Find where the given text appears and provide that cell's center as (X, Y) coordinate. 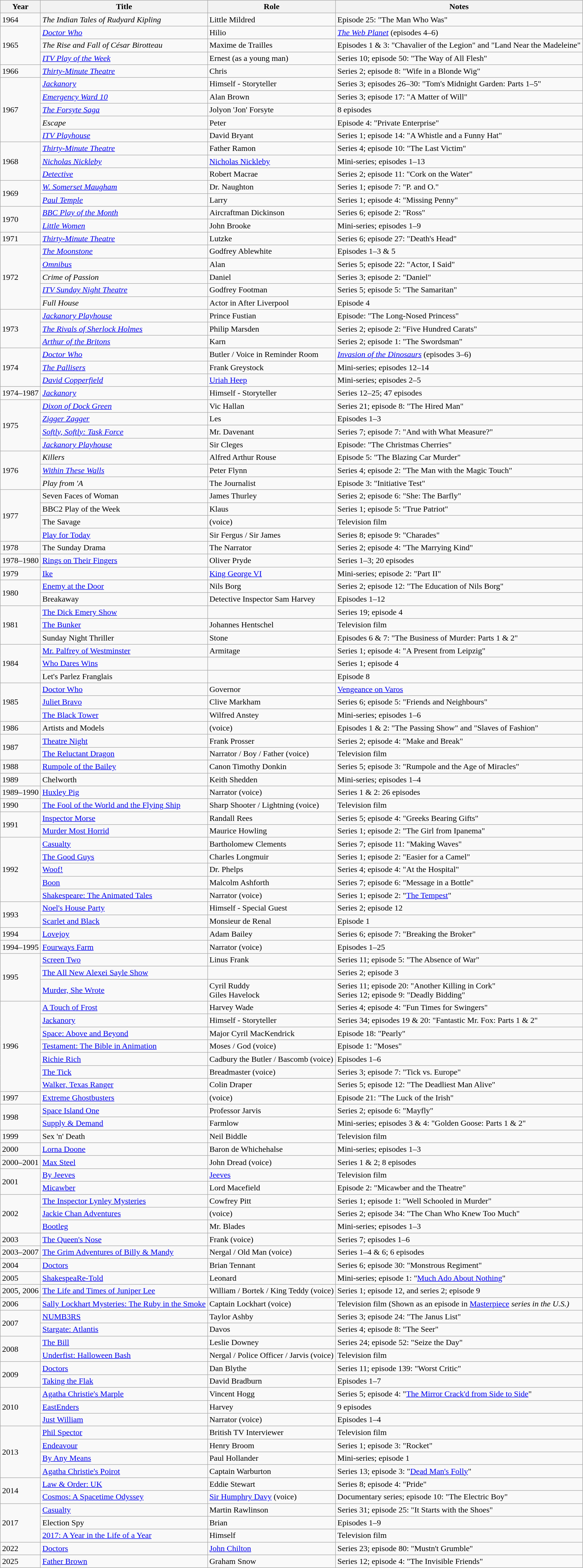
Episodes 1–25 (459, 947)
2004 (20, 1265)
Episodes 1–7 (459, 1381)
Episodes 6 & 7: "The Business of Murder: Parts 1 & 2" (459, 638)
Charles Longmuir (272, 857)
Chelworth (124, 779)
Killers (124, 457)
Title (124, 7)
Eddie Stewart (272, 1484)
Episode 5: "The Blazing Car Murder" (459, 457)
Sally Lockhart Mysteries: The Ruby in the Smoke (124, 1304)
Detective (124, 174)
Episode 1: "Moses" (459, 1046)
Mini-series; episode 1 (459, 1458)
Episode 21: "The Luck of the Irish" (459, 1098)
Series 7; episode 11: "Making Waves" (459, 844)
Prince Fustian (272, 316)
ITV Playhouse (124, 135)
Sir Fergus / Sir James (272, 535)
2006 (20, 1304)
Mini-series; episodes 12–14 (459, 367)
By Any Means (124, 1458)
Episode 4: "Private Enterprise" (459, 122)
The All New Alexei Sayle Show (124, 972)
Max Steel (124, 1162)
1968 (20, 161)
Series 12; episode 4: "The Invisible Friends" (459, 1561)
Law & Order: UK (124, 1484)
Bartholomew Clements (272, 844)
Series 2; episode 8: "Wife in a Blonde Wig" (459, 71)
Space: Above and Beyond (124, 1033)
Notes (459, 7)
1990 (20, 805)
Series 1; episode 3: "Rocket" (459, 1446)
1964 (20, 20)
The Rivals of Sherlock Holmes (124, 329)
Alan Brown (272, 97)
Series 6; episode 27: "Death's Head" (459, 239)
Episode 1 (459, 921)
The Journalist (272, 483)
1980 (20, 593)
Captain Lockhart (voice) (272, 1304)
Linus Frank (272, 960)
1969 (20, 194)
2007 (20, 1323)
Boon (124, 882)
Mr. Davenant (272, 432)
Daniel (272, 277)
William / Bortek / King Teddy (voice) (272, 1291)
BBC2 Play of the Week (124, 509)
Election Spy (124, 1523)
Davos (272, 1329)
Screen Two (124, 960)
1991 (20, 825)
ITV Sunday Night Theatre (124, 290)
Series 7; episode 6: "Message in a Bottle" (459, 882)
Inspector Morse (124, 818)
Fourways Farm (124, 947)
Klaus (272, 509)
Series 2; episode 2: "Five Hundred Carats" (459, 329)
Series 31; episode 25: "It Starts with the Shoes" (459, 1510)
Detective Inspector Sam Harvey (272, 599)
The Savage (124, 522)
Episodes 1–6 (459, 1059)
A Touch of Frost (124, 1008)
Series 2; episode 34: "The Chan Who Knew Too Much" (459, 1214)
Sir Cleges (272, 445)
The Grim Adventures of Billy & Mandy (124, 1252)
Captain Warburton (272, 1471)
Series 5; episode 5: "The Samaritan" (459, 290)
Malcolm Ashforth (272, 882)
Series 5; episode 3: "Rumpole and the Age of Miracles" (459, 766)
1979 (20, 574)
Extreme Ghostbusters (124, 1098)
Episode: "The Long-Nosed Princess" (459, 316)
Series 1–4 & 6; 6 episodes (459, 1252)
Underfist: Halloween Bash (124, 1355)
The Moonstone (124, 251)
David Bradburn (272, 1381)
Series 11; episode 5: "The Absence of War" (459, 960)
Series 3; episode 2: "Daniel" (459, 277)
Mr. Blades (272, 1227)
Play from 'A (124, 483)
Who Dares Wins (124, 664)
Godfrey Footman (272, 290)
Series 24; episode 52: "Seize the Day" (459, 1342)
Peter (272, 122)
Maxime de Trailles (272, 45)
Episodes 1 & 2: "The Passing Show" and "Slaves of Fashion" (459, 728)
Murder Most Horrid (124, 831)
Colin Draper (272, 1085)
1974 (20, 367)
King George VI (272, 574)
Jackie Chan Adventures (124, 1214)
Mr. Palfrey of Westminster (124, 651)
Escape (124, 122)
Series 8; episode 9: "Charades" (459, 535)
Dan Blythe (272, 1368)
2025 (20, 1561)
Series 2; episode 11: "Cork on the Water" (459, 174)
Series 2; episode 4: "The Marrying Kind" (459, 547)
Let's Parlez Franglais (124, 676)
Hilio (272, 32)
Episodes 1–4 (459, 1420)
Dr. Naughton (272, 187)
Series 3; episode 17: "A Matter of Will" (459, 97)
Woof! (124, 870)
Theatre Night (124, 741)
Karn (272, 341)
David Copperfield (124, 380)
Bootleg (124, 1227)
1975 (20, 425)
Martin Rawlinson (272, 1510)
Series 2; episode 12: "The Education of Nils Borg" (459, 586)
Lorna Doone (124, 1149)
Series 34; episodes 19 & 20: "Fantastic Mr. Fox: Parts 1 & 2" (459, 1021)
Paul Hollander (272, 1458)
Series 21; episode 8: "The Hired Man" (459, 406)
Series 4; episode 2: "The Man with the Magic Touch" (459, 470)
Frank Greystock (272, 367)
Jolyon 'Jon' Forsyte (272, 110)
1995 (20, 977)
Walker, Texas Ranger (124, 1085)
Huxley Pig (124, 792)
Butler / Voice in Reminder Room (272, 354)
Series 1 & 2; 8 episodes (459, 1162)
Zigger Zagger (124, 419)
Series 6; episode 30: "Monstrous Regiment" (459, 1265)
Noel's House Party (124, 908)
Stone (272, 638)
Series 8; episode 4: "Pride" (459, 1484)
Murder, She Wrote (124, 990)
Series 1; episode 2: "The Tempest" (459, 895)
Father Ramon (272, 148)
By Jeeves (124, 1175)
Paul Temple (124, 200)
Series 12–25; 47 episodes (459, 393)
Mini-series; episodes 1–13 (459, 161)
1997 (20, 1098)
Harvey (272, 1407)
Les (272, 419)
BBC Play of the Month (124, 213)
Role (272, 7)
Episode 25: "The Man Who Was" (459, 20)
Johannes Hentschel (272, 625)
Clive Markham (272, 702)
Series 4; episode 4: "Fun Times for Swingers" (459, 1008)
NUMB3RS (124, 1317)
Breadmaster (voice) (272, 1072)
The Sunday Drama (124, 547)
Oliver Pryde (272, 560)
Full House (124, 303)
The Black Tower (124, 715)
Episodes 1–3 (459, 419)
1994 (20, 934)
Series 1; episode 4: "Missing Penny" (459, 200)
Himself - Special Guest (272, 908)
British TV Interviewer (272, 1433)
2003 (20, 1239)
Series 4; episode 10: "The Last Victim" (459, 148)
Invasion of the Dinosaurs (episodes 3–6) (459, 354)
Leslie Downey (272, 1342)
Endeavour (124, 1446)
9 episodes (459, 1407)
Space Island One (124, 1111)
Mini-series; episode 1: "Much Ado About Nothing" (459, 1278)
Series 3; episode 24: "The Janus List" (459, 1317)
2022 (20, 1548)
Neil Biddle (272, 1136)
Graham Snow (272, 1561)
Series 13; episode 3: "Dead Man's Folly" (459, 1471)
Series 4; episode 8: "The Seer" (459, 1329)
Episodes 1–12 (459, 599)
Chris (272, 71)
Mini-series; episodes 1–6 (459, 715)
Nergal / Old Man (voice) (272, 1252)
Himself (272, 1536)
Randall Rees (272, 818)
The Inspector Lynley Mysteries (124, 1201)
Professor Jarvis (272, 1111)
The Narrator (272, 547)
2008 (20, 1349)
Baron de Whichehalse (272, 1149)
Episode 8 (459, 676)
Philip Marsden (272, 329)
Dixon of Dock Green (124, 406)
Series 1 & 2: 26 episodes (459, 792)
Series 1; episode 2: "The Girl from Ipanema" (459, 831)
1970 (20, 219)
The Bunker (124, 625)
Brian (272, 1523)
Lovejoy (124, 934)
Mini-series; episodes 2–5 (459, 380)
David Bryant (272, 135)
Series 1; episode 14: "A Whistle and a Funny Hat" (459, 135)
Rings on Their Fingers (124, 560)
Series 6; episode 7: "Breaking the Broker" (459, 934)
Play for Today (124, 535)
Armitage (272, 651)
Seven Faces of Woman (124, 496)
Series 3; episodes 26–30: "Tom's Midnight Garden: Parts 1–5" (459, 84)
Aircraftman Dickinson (272, 213)
1992 (20, 870)
Episodes 1–9 (459, 1523)
Series 3; episode 7: "Tick vs. Europe" (459, 1072)
Robert Macrae (272, 174)
Uriah Heep (272, 380)
Sir Humphry Davy (voice) (272, 1497)
Shakespeare: The Animated Tales (124, 895)
Stargate: Atlantis (124, 1329)
1971 (20, 239)
1998 (20, 1117)
John Dread (voice) (272, 1162)
Series 5; episode 4: "Greeks Bearing Gifts" (459, 818)
Series 5; episode 22: "Actor, I Said" (459, 264)
The Queen's Nose (124, 1239)
Series 5; episode 12: "The Deadliest Man Alive" (459, 1085)
The Indian Tales of Rudyard Kipling (124, 20)
Scarlet and Black (124, 921)
Series 1; episode 5: "True Patriot" (459, 509)
Series 1; episode 7: "P. and O." (459, 187)
Governor (272, 689)
Mini-series; episodes 3 & 4: "Golden Goose: Parts 1 & 2" (459, 1123)
2001 (20, 1181)
Vengeance on Varos (459, 689)
Series 11; episode 139: "Worst Critic" (459, 1368)
Series 1; episode 1: "Well Schooled in Murder" (459, 1201)
Series 7; episode 7: "And with What Measure?" (459, 432)
Episode 3: "Initiative Test" (459, 483)
John Chilton (272, 1548)
Micawber (124, 1188)
Brian Tennant (272, 1265)
Just William (124, 1420)
1986 (20, 728)
Emergency Ward 10 (124, 97)
1993 (20, 915)
Larry (272, 200)
1978–1980 (20, 560)
Episode 2: "Micawber and the Theatre" (459, 1188)
Taking the Flak (124, 1381)
The Life and Times of Juniper Lee (124, 1291)
1996 (20, 1046)
Series 2; episode 12 (459, 908)
1981 (20, 625)
Enemy at the Door (124, 586)
Year (20, 7)
Phil Spector (124, 1433)
Sex 'n' Death (124, 1136)
Harvey Wade (272, 1008)
Agatha Christie's Marple (124, 1394)
Arthur of the Britons (124, 341)
Wilfred Anstey (272, 715)
Series 1; episode 4: "A Present from Leipzig" (459, 651)
Monsieur de Renal (272, 921)
Testament: The Bible in Animation (124, 1046)
Series 1; episode 4 (459, 664)
Father Brown (124, 1561)
1988 (20, 766)
2017: A Year in the Life of a Year (124, 1536)
The Pallisers (124, 367)
Actor in After Liverpool (272, 303)
Cadbury the Butler / Bascomb (voice) (272, 1059)
Omnibus (124, 264)
Ike (124, 574)
2000 (20, 1149)
Cowfrey Pitt (272, 1201)
1999 (20, 1136)
Lutzke (272, 239)
Series 1; episode 12, and series 2; episode 9 (459, 1291)
Juliet Bravo (124, 702)
Vincent Hogg (272, 1394)
2010 (20, 1407)
Maurice Howling (272, 831)
Nils Borg (272, 586)
Series 7; episodes 1–6 (459, 1239)
Within These Walls (124, 470)
Documentary series; episode 10: "The Electric Boy" (459, 1497)
The Bill (124, 1342)
Series 2; episode 3 (459, 972)
2002 (20, 1214)
Alfred Arthur Rouse (272, 457)
Series 4; episode 4: "At the Hospital" (459, 870)
The Rise and Fall of César Birotteau (124, 45)
John Brooke (272, 226)
Rumpole of the Bailey (124, 766)
Major Cyril MacKendrick (272, 1033)
2014 (20, 1491)
1987 (20, 747)
Peter Flynn (272, 470)
Alan (272, 264)
Godfrey Ablewhite (272, 251)
Henry Broom (272, 1446)
Television film (Shown as an episode in Masterpiece series in the U.S.) (459, 1304)
Softly, Softly: Task Force (124, 432)
Sunday Night Thriller (124, 638)
2005 (20, 1278)
1976 (20, 470)
Series 11; episode 20: "Another Killing in Cork"Series 12; episode 9: "Deadly Bidding" (459, 990)
1974–1987 (20, 393)
Mini-series; episodes 1–4 (459, 779)
Episodes 1 & 3: "Chavalier of the Legion" and "Land Near the Madeleine" (459, 45)
Little Women (124, 226)
2005, 2006 (20, 1291)
Series 2; episode 6: "Mayfly" (459, 1111)
EastEnders (124, 1407)
1985 (20, 702)
Agatha Christie's Poirot (124, 1471)
Series 10; episode 50: "The Way of All Flesh" (459, 58)
The Good Guys (124, 857)
Leonard (272, 1278)
W. Somerset Maugham (124, 187)
1984 (20, 664)
Frank (voice) (272, 1239)
Moses / God (voice) (272, 1046)
Lord Macefield (272, 1188)
ShakespeaRe-Told (124, 1278)
The Tick (124, 1072)
2013 (20, 1452)
Series 2; episode 1: "The Swordsman" (459, 341)
Mini-series; episodes 1–9 (459, 226)
Mini-series; episode 2: "Part II" (459, 574)
Adam Bailey (272, 934)
Sharp Shooter / Lightning (voice) (272, 805)
Cosmos: A Spacetime Odyssey (124, 1497)
The Fool of the World and the Flying Ship (124, 805)
Series 6; episode 2: "Ross" (459, 213)
1977 (20, 515)
The Web Planet (episodes 4–6) (459, 32)
1972 (20, 277)
Series 2; episode 6: "She: The Barfly" (459, 496)
Episodes 1–3 & 5 (459, 251)
Episode 18: "Pearly" (459, 1033)
Farmlow (272, 1123)
2017 (20, 1523)
Canon Timothy Donkin (272, 766)
1973 (20, 329)
The Dick Emery Show (124, 612)
2003–2007 (20, 1252)
Episode 4 (459, 303)
Series 1; episode 2: "Easier for a Camel" (459, 857)
Crime of Passion (124, 277)
Vic Hallan (272, 406)
1989–1990 (20, 792)
Dr. Phelps (272, 870)
Series 19; episode 4 (459, 612)
The Forsyte Saga (124, 110)
ITV Play of the Week (124, 58)
Series 5; episode 4: "The Mirror Crack'd from Side to Side" (459, 1394)
Taylor Ashby (272, 1317)
8 episodes (459, 110)
Series 23; episode 80: "Mustn't Grumble" (459, 1548)
1989 (20, 779)
1994–1995 (20, 947)
Series 2; episode 4: "Make and Break" (459, 741)
Nergal / Police Officer / Jarvis (voice) (272, 1355)
Keith Shedden (272, 779)
Ernest (as a young man) (272, 58)
Series 1–3; 20 episodes (459, 560)
Cyril RuddyGiles Havelock (272, 990)
Little Mildred (272, 20)
Artists and Models (124, 728)
Richie Rich (124, 1059)
Narrator / Boy / Father (voice) (272, 754)
1978 (20, 547)
Series 6; episode 5: "Friends and Neighbours" (459, 702)
Frank Prosser (272, 741)
2009 (20, 1374)
Breakaway (124, 599)
Jeeves (272, 1175)
Episode: "The Christmas Cherries" (459, 445)
Supply & Demand (124, 1123)
1965 (20, 45)
2000–2001 (20, 1162)
1966 (20, 71)
1967 (20, 110)
The Reluctant Dragon (124, 754)
James Thurley (272, 496)
